Provide the [X, Y] coordinate of the cell's center where the given text is located.  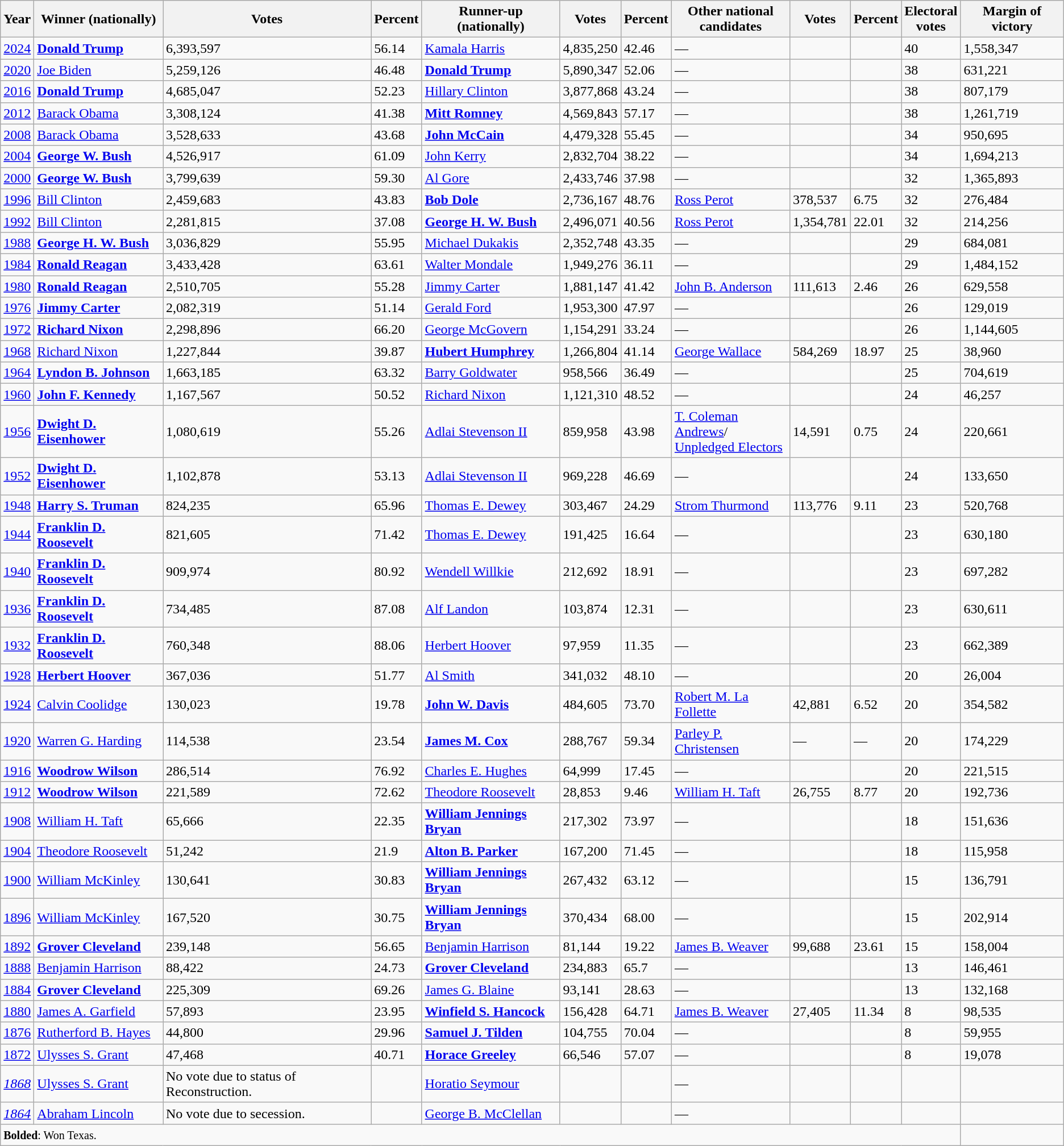
4,835,250 [590, 48]
56.65 [397, 946]
John Kerry [491, 156]
No vote due to secession. [267, 1113]
1992 [17, 221]
44,800 [267, 1033]
354,582 [1012, 704]
1,663,185 [267, 373]
63.12 [646, 880]
57.07 [646, 1054]
1864 [17, 1113]
23.54 [397, 741]
969,228 [590, 476]
2,832,704 [590, 156]
42.46 [646, 48]
1,167,567 [267, 395]
George B. McClellan [491, 1113]
821,605 [267, 534]
239,148 [267, 946]
John B. Anderson [730, 286]
99,688 [820, 946]
Wendell Willkie [491, 572]
43.83 [397, 200]
484,605 [590, 704]
Kamala Harris [491, 48]
1,484,152 [1012, 264]
Charles E. Hughes [491, 770]
65.7 [646, 968]
1,227,844 [267, 351]
220,661 [1012, 431]
630,180 [1012, 534]
22.35 [397, 822]
40.56 [646, 221]
217,302 [590, 822]
1,154,291 [590, 330]
48.10 [646, 675]
1,365,893 [1012, 178]
1952 [17, 476]
2,496,071 [590, 221]
133,650 [1012, 476]
1972 [17, 330]
174,229 [1012, 741]
288,767 [590, 741]
Al Smith [491, 675]
202,914 [1012, 917]
66,546 [590, 1054]
14,591 [820, 431]
3,528,633 [267, 135]
1,261,719 [1012, 113]
2016 [17, 92]
11.35 [646, 646]
41.38 [397, 113]
859,958 [590, 431]
2,433,746 [590, 178]
43.98 [646, 431]
704,619 [1012, 373]
341,032 [590, 675]
73.70 [646, 704]
6.75 [875, 200]
55.28 [397, 286]
51.14 [397, 308]
76.92 [397, 770]
97,959 [590, 646]
27,405 [820, 1011]
40 [931, 48]
104,755 [590, 1033]
950,695 [1012, 135]
1976 [17, 308]
584,269 [820, 351]
24.29 [646, 505]
221,515 [1012, 770]
63.32 [397, 373]
631,221 [1012, 70]
367,036 [267, 675]
26,755 [820, 792]
1,266,804 [590, 351]
T. Coleman Andrews/Unpledged Electors [730, 431]
132,168 [1012, 990]
Michael Dukakis [491, 243]
Strom Thurmond [730, 505]
1,080,619 [267, 431]
370,434 [590, 917]
192,736 [1012, 792]
No vote due to status of Reconstruction. [267, 1083]
114,538 [267, 741]
John W. Davis [491, 704]
81,144 [590, 946]
378,537 [820, 200]
1964 [17, 373]
2012 [17, 113]
80.92 [397, 572]
697,282 [1012, 572]
93,141 [590, 990]
684,081 [1012, 243]
167,520 [267, 917]
Margin of victory [1012, 19]
1928 [17, 675]
1984 [17, 264]
1996 [17, 200]
1892 [17, 946]
Electoralvotes [931, 19]
40.71 [397, 1054]
63.61 [397, 264]
George Wallace [730, 351]
Other nationalcandidates [730, 19]
5,259,126 [267, 70]
48.52 [646, 395]
103,874 [590, 608]
23.95 [397, 1011]
52.06 [646, 70]
Barry Goldwater [491, 373]
6,393,597 [267, 48]
1932 [17, 646]
113,776 [820, 505]
43.68 [397, 135]
267,432 [590, 880]
130,641 [267, 880]
61.09 [397, 156]
46.69 [646, 476]
30.83 [397, 880]
1,694,213 [1012, 156]
James A. Garfield [99, 1011]
234,883 [590, 968]
48.76 [646, 200]
734,485 [267, 608]
1920 [17, 741]
12.31 [646, 608]
53.13 [397, 476]
Horace Greeley [491, 1054]
2004 [17, 156]
1872 [17, 1054]
Alton B. Parker [491, 851]
3,036,829 [267, 243]
47,468 [267, 1054]
3,799,639 [267, 178]
Harry S. Truman [99, 505]
2.46 [875, 286]
43.35 [646, 243]
Year [17, 19]
43.24 [646, 92]
18.91 [646, 572]
2,459,683 [267, 200]
51,242 [267, 851]
1896 [17, 917]
1956 [17, 431]
2,281,815 [267, 221]
59,955 [1012, 1033]
James M. Cox [491, 741]
21.9 [397, 851]
8.77 [875, 792]
29.96 [397, 1033]
Runner-up (nationally) [491, 19]
1944 [17, 534]
136,791 [1012, 880]
Robert M. La Follette [730, 704]
9.46 [646, 792]
1880 [17, 1011]
225,309 [267, 990]
73.97 [646, 822]
1940 [17, 572]
1,558,347 [1012, 48]
1888 [17, 968]
Joe Biden [99, 70]
57,893 [267, 1011]
38,960 [1012, 351]
28,853 [590, 792]
Gerald Ford [491, 308]
Mitt Romney [491, 113]
72.62 [397, 792]
1884 [17, 990]
2,082,319 [267, 308]
151,636 [1012, 822]
38.22 [646, 156]
2,298,896 [267, 330]
41.42 [646, 286]
191,425 [590, 534]
66.20 [397, 330]
1,102,878 [267, 476]
Alf Landon [491, 608]
Parley P. Christensen [730, 741]
64,999 [590, 770]
23.61 [875, 946]
1,144,605 [1012, 330]
2,510,705 [267, 286]
662,389 [1012, 646]
1924 [17, 704]
2024 [17, 48]
1912 [17, 792]
71.45 [646, 851]
36.49 [646, 373]
55.95 [397, 243]
4,479,328 [590, 135]
46,257 [1012, 395]
71.42 [397, 534]
69.26 [397, 990]
1936 [17, 608]
Samuel J. Tilden [491, 1033]
2,736,167 [590, 200]
629,558 [1012, 286]
26,004 [1012, 675]
1948 [17, 505]
65,666 [267, 822]
303,467 [590, 505]
958,566 [590, 373]
111,613 [820, 286]
55.45 [646, 135]
52.23 [397, 92]
59.34 [646, 741]
46.48 [397, 70]
Abraham Lincoln [99, 1113]
Horatio Seymour [491, 1083]
5,890,347 [590, 70]
41.14 [646, 351]
42,881 [820, 704]
520,768 [1012, 505]
56.14 [397, 48]
24.73 [397, 968]
1904 [17, 851]
221,589 [267, 792]
28.63 [646, 990]
John McCain [491, 135]
68.00 [646, 917]
37.08 [397, 221]
Hillary Clinton [491, 92]
57.17 [646, 113]
James G. Blaine [491, 990]
19.22 [646, 946]
2008 [17, 135]
39.87 [397, 351]
9.11 [875, 505]
Hubert Humphrey [491, 351]
36.11 [646, 264]
47.97 [646, 308]
1960 [17, 395]
1,354,781 [820, 221]
87.08 [397, 608]
Bob Dole [491, 200]
17.45 [646, 770]
167,200 [590, 851]
129,019 [1012, 308]
1,121,310 [590, 395]
3,308,124 [267, 113]
4,569,843 [590, 113]
Warren G. Harding [99, 741]
50.52 [397, 395]
33.24 [646, 330]
37.98 [646, 178]
4,526,917 [267, 156]
51.77 [397, 675]
630,611 [1012, 608]
286,514 [267, 770]
1968 [17, 351]
88,422 [267, 968]
1,953,300 [590, 308]
65.96 [397, 505]
1868 [17, 1083]
11.34 [875, 1011]
Bolded: Won Texas. [481, 1135]
64.71 [646, 1011]
55.26 [397, 431]
1908 [17, 822]
Winner (nationally) [99, 19]
115,958 [1012, 851]
88.06 [397, 646]
909,974 [267, 572]
18.97 [875, 351]
2000 [17, 178]
1876 [17, 1033]
1980 [17, 286]
146,461 [1012, 968]
19.78 [397, 704]
Calvin Coolidge [99, 704]
George McGovern [491, 330]
Rutherford B. Hayes [99, 1033]
Al Gore [491, 178]
760,348 [267, 646]
2,352,748 [590, 243]
276,484 [1012, 200]
70.04 [646, 1033]
30.75 [397, 917]
98,535 [1012, 1011]
0.75 [875, 431]
Winfield S. Hancock [491, 1011]
212,692 [590, 572]
214,256 [1012, 221]
1916 [17, 770]
807,179 [1012, 92]
Walter Mondale [491, 264]
John F. Kennedy [99, 395]
22.01 [875, 221]
156,428 [590, 1011]
16.64 [646, 534]
Lyndon B. Johnson [99, 373]
130,023 [267, 704]
1,881,147 [590, 286]
6.52 [875, 704]
19,078 [1012, 1054]
824,235 [267, 505]
158,004 [1012, 946]
59.30 [397, 178]
2020 [17, 70]
3,433,428 [267, 264]
4,685,047 [267, 92]
1,949,276 [590, 264]
1988 [17, 243]
1900 [17, 880]
3,877,868 [590, 92]
